From the cell containing the given text, extract its center point as [x, y] coordinate. 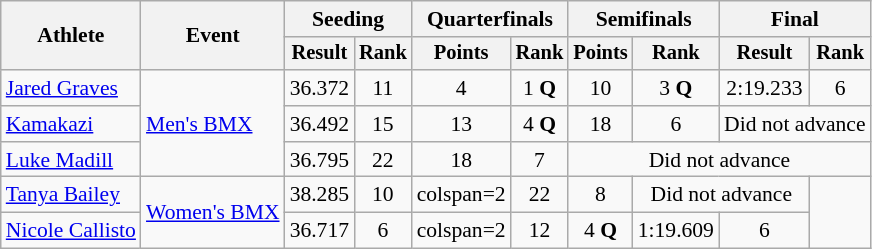
Seeding [348, 19]
3 Q [676, 88]
36.717 [320, 231]
Luke Madill [71, 160]
8 [600, 195]
Men's BMX [213, 124]
36.372 [320, 88]
Event [213, 36]
Final [795, 19]
1:19.609 [676, 231]
12 [540, 231]
Jared Graves [71, 88]
11 [383, 88]
4 [462, 88]
Nicole Callisto [71, 231]
Kamakazi [71, 124]
13 [462, 124]
Quarterfinals [490, 19]
1 Q [540, 88]
7 [540, 160]
Athlete [71, 36]
2:19.233 [764, 88]
Women's BMX [213, 212]
15 [383, 124]
Semifinals [644, 19]
Tanya Bailey [71, 195]
38.285 [320, 195]
36.492 [320, 124]
36.795 [320, 160]
